Scan for the cell matching the given text and deliver its [x, y] coordinate at center. 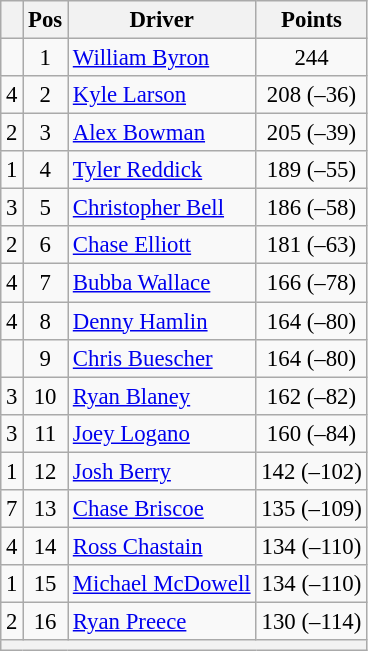
Ryan Blaney [162, 396]
244 [312, 58]
Michael McDowell [162, 584]
135 (–109) [312, 509]
Kyle Larson [162, 95]
8 [46, 321]
11 [46, 433]
205 (–39) [312, 133]
Pos [46, 20]
189 (–55) [312, 170]
Chase Elliott [162, 245]
162 (–82) [312, 396]
William Byron [162, 58]
166 (–78) [312, 283]
Josh Berry [162, 471]
181 (–63) [312, 245]
Chris Buescher [162, 358]
15 [46, 584]
Christopher Bell [162, 208]
5 [46, 208]
16 [46, 621]
142 (–102) [312, 471]
Ryan Preece [162, 621]
Points [312, 20]
160 (–84) [312, 433]
6 [46, 245]
Bubba Wallace [162, 283]
Tyler Reddick [162, 170]
12 [46, 471]
Alex Bowman [162, 133]
Ross Chastain [162, 546]
9 [46, 358]
Joey Logano [162, 433]
Denny Hamlin [162, 321]
10 [46, 396]
Driver [162, 20]
130 (–114) [312, 621]
14 [46, 546]
208 (–36) [312, 95]
186 (–58) [312, 208]
Chase Briscoe [162, 509]
13 [46, 509]
